Output the (x, y) coordinate of the center of the cell containing the given text.  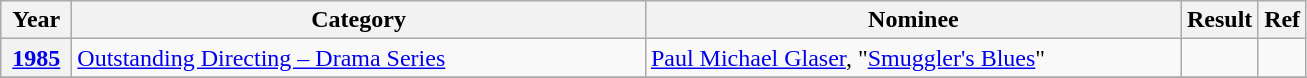
Result (1219, 20)
Ref (1282, 20)
Outstanding Directing – Drama Series (359, 58)
Year (36, 20)
Nominee (913, 20)
1985 (36, 58)
Paul Michael Glaser, "Smuggler's Blues" (913, 58)
Category (359, 20)
